Extract the [x, y] coordinate from the center of the cell holding the provided text.  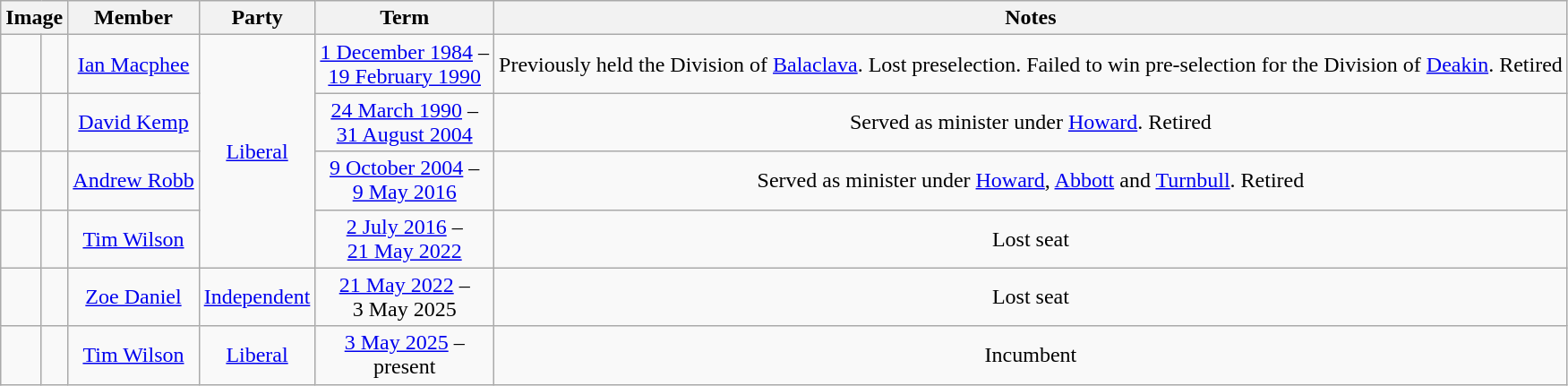
Party [257, 18]
21 May 2022 –3 May 2025 [405, 297]
David Kemp [133, 122]
2 July 2016 –21 May 2022 [405, 238]
24 March 1990 –31 August 2004 [405, 122]
3 May 2025 –present [405, 355]
Served as minister under Howard, Abbott and Turnbull. Retired [1032, 181]
Zoe Daniel [133, 297]
Image [34, 18]
Ian Macphee [133, 64]
Independent [257, 297]
Member [133, 18]
Andrew Robb [133, 181]
Incumbent [1032, 355]
1 December 1984 –19 February 1990 [405, 64]
Term [405, 18]
Previously held the Division of Balaclava. Lost preselection. Failed to win pre-selection for the Division of Deakin. Retired [1032, 64]
Served as minister under Howard. Retired [1032, 122]
Notes [1032, 18]
9 October 2004 –9 May 2016 [405, 181]
